Find where the given text appears and provide that cell's center as (X, Y) coordinate. 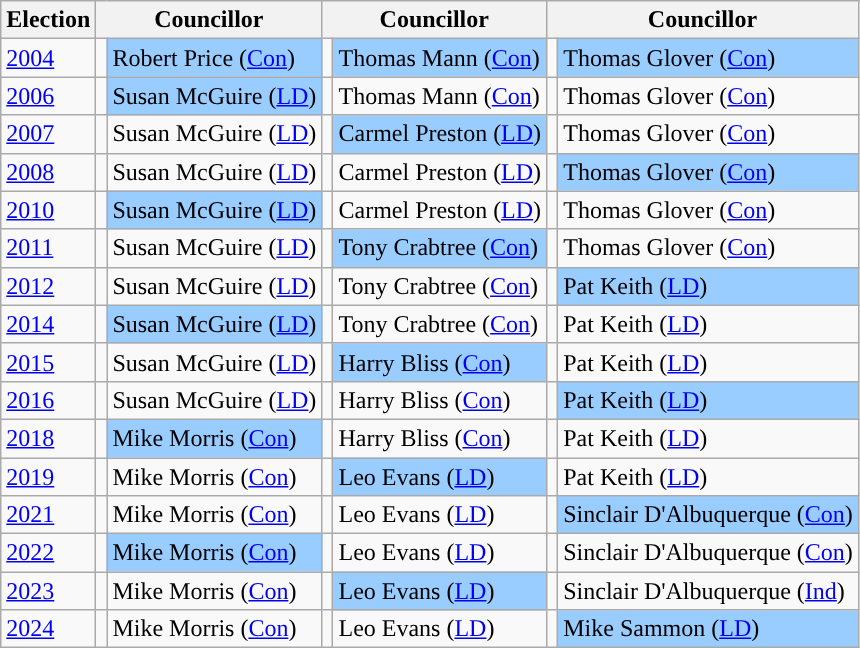
2023 (48, 591)
2019 (48, 477)
2008 (48, 172)
2016 (48, 400)
Mike Sammon (LD) (708, 629)
2004 (48, 58)
Election (48, 20)
2014 (48, 324)
2018 (48, 438)
Sinclair D'Albuquerque (Ind) (708, 591)
2021 (48, 515)
2024 (48, 629)
2007 (48, 134)
2012 (48, 286)
2010 (48, 210)
Robert Price (Con) (214, 58)
2006 (48, 96)
2015 (48, 362)
2022 (48, 553)
2011 (48, 248)
